For the text-containing cell, return its midpoint in (x, y) coordinate format. 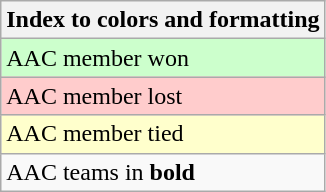
AAC teams in bold (163, 172)
AAC member won (163, 58)
AAC member lost (163, 96)
Index to colors and formatting (163, 20)
AAC member tied (163, 134)
